Provide the [X, Y] coordinate of the cell's center where the given text is located.  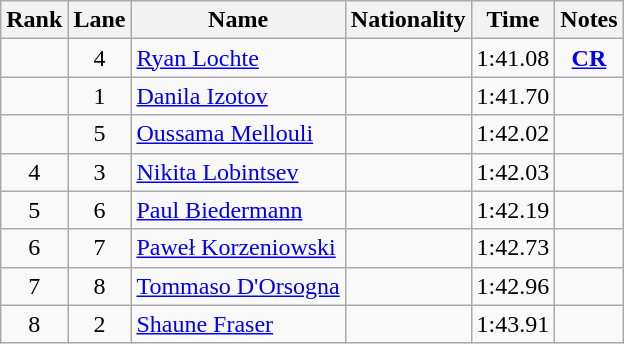
Rank [34, 20]
1:42.96 [513, 286]
Paul Biedermann [238, 210]
1:43.91 [513, 324]
Notes [589, 20]
CR [589, 58]
1:42.03 [513, 172]
1:41.08 [513, 58]
1:42.73 [513, 248]
1:42.19 [513, 210]
Ryan Lochte [238, 58]
Time [513, 20]
2 [100, 324]
3 [100, 172]
Lane [100, 20]
Danila Izotov [238, 96]
Oussama Mellouli [238, 134]
Tommaso D'Orsogna [238, 286]
Name [238, 20]
1:41.70 [513, 96]
1:42.02 [513, 134]
Nikita Lobintsev [238, 172]
Paweł Korzeniowski [238, 248]
Shaune Fraser [238, 324]
Nationality [408, 20]
1 [100, 96]
